For the text-containing cell, return its midpoint in (x, y) coordinate format. 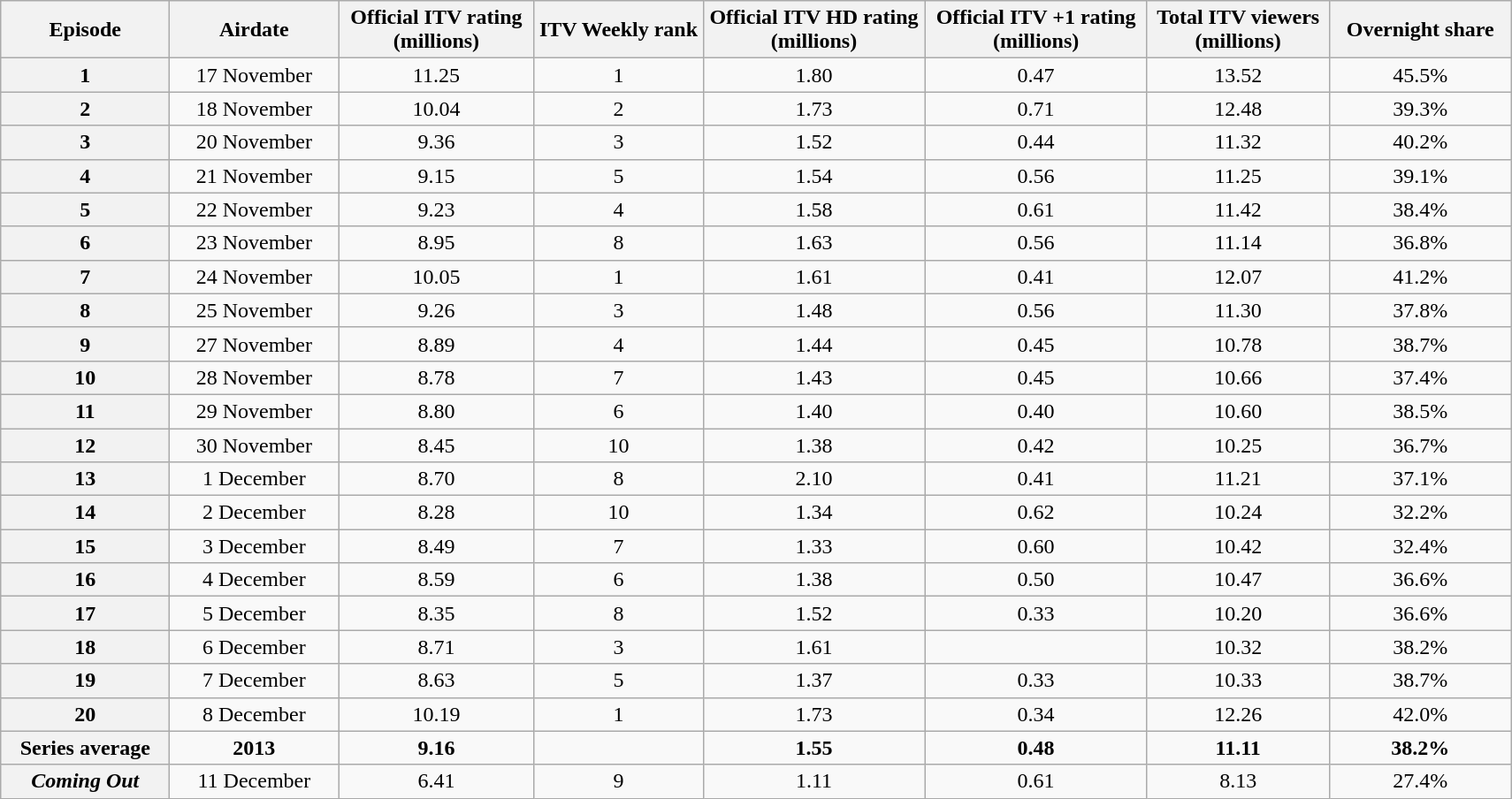
27 November (255, 344)
16 (85, 580)
14 (85, 513)
10.78 (1238, 344)
20 (85, 714)
1.80 (813, 75)
8.13 (1238, 781)
0.60 (1036, 546)
10.19 (437, 714)
2013 (255, 748)
0.40 (1036, 411)
11.30 (1238, 310)
40.2% (1420, 142)
0.50 (1036, 580)
0.48 (1036, 748)
37.4% (1420, 377)
21 November (255, 176)
10.05 (437, 277)
32.4% (1420, 546)
10.47 (1238, 580)
8.80 (437, 411)
12.26 (1238, 714)
10.24 (1238, 513)
15 (85, 546)
8.89 (437, 344)
Official ITV +1 rating(millions) (1036, 30)
36.8% (1420, 243)
1 December (255, 479)
11 December (255, 781)
37.1% (1420, 479)
45.5% (1420, 75)
10.20 (1238, 613)
11.32 (1238, 142)
0.62 (1036, 513)
11.14 (1238, 243)
7 December (255, 681)
12.48 (1238, 109)
6.41 (437, 781)
9.16 (437, 748)
8.78 (437, 377)
9.26 (437, 310)
4 December (255, 580)
13 (85, 479)
8.63 (437, 681)
11.42 (1238, 209)
Overnight share (1420, 30)
36.7% (1420, 445)
Official ITV HD rating(millions) (813, 30)
8.49 (437, 546)
2.10 (813, 479)
1.48 (813, 310)
ITV Weekly rank (619, 30)
8 December (255, 714)
1.33 (813, 546)
10.33 (1238, 681)
0.44 (1036, 142)
28 November (255, 377)
9.23 (437, 209)
8.71 (437, 647)
1.11 (813, 781)
13.52 (1238, 75)
6 December (255, 647)
9.36 (437, 142)
1.43 (813, 377)
1.40 (813, 411)
29 November (255, 411)
10.25 (1238, 445)
11.21 (1238, 479)
12 (85, 445)
17 (85, 613)
25 November (255, 310)
Airdate (255, 30)
8.35 (437, 613)
8.95 (437, 243)
1.55 (813, 748)
37.8% (1420, 310)
1.37 (813, 681)
1.44 (813, 344)
1.58 (813, 209)
10.04 (437, 109)
27.4% (1420, 781)
10.42 (1238, 546)
10.60 (1238, 411)
1.54 (813, 176)
12.07 (1238, 277)
Series average (85, 748)
42.0% (1420, 714)
39.3% (1420, 109)
9.15 (437, 176)
24 November (255, 277)
20 November (255, 142)
17 November (255, 75)
1.63 (813, 243)
Total ITV viewers(millions) (1238, 30)
18 (85, 647)
11 (85, 411)
22 November (255, 209)
23 November (255, 243)
1.34 (813, 513)
8.59 (437, 580)
8.28 (437, 513)
5 December (255, 613)
10.66 (1238, 377)
0.42 (1036, 445)
0.71 (1036, 109)
Official ITV rating(millions) (437, 30)
8.70 (437, 479)
8.45 (437, 445)
2 December (255, 513)
3 December (255, 546)
Episode (85, 30)
32.2% (1420, 513)
0.47 (1036, 75)
38.4% (1420, 209)
19 (85, 681)
38.5% (1420, 411)
18 November (255, 109)
39.1% (1420, 176)
0.34 (1036, 714)
Coming Out (85, 781)
10.32 (1238, 647)
41.2% (1420, 277)
11.11 (1238, 748)
30 November (255, 445)
